Provide the [X, Y] coordinate of the cell's center where the given text is located.  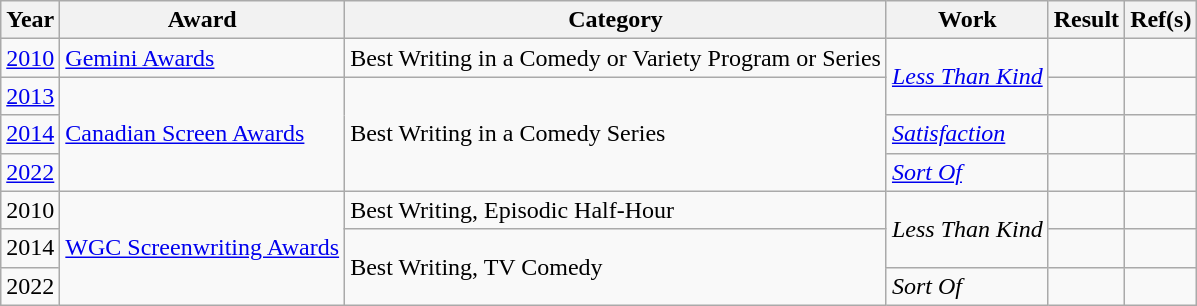
WGC Screenwriting Awards [202, 248]
Canadian Screen Awards [202, 134]
Satisfaction [967, 134]
Result [1086, 20]
Best Writing in a Comedy Series [616, 134]
Work [967, 20]
Year [30, 20]
Award [202, 20]
2013 [30, 96]
Category [616, 20]
Best Writing, TV Comedy [616, 267]
Gemini Awards [202, 58]
Best Writing, Episodic Half-Hour [616, 210]
Best Writing in a Comedy or Variety Program or Series [616, 58]
Ref(s) [1161, 20]
